Find where the given text appears and provide that cell's center as (X, Y) coordinate. 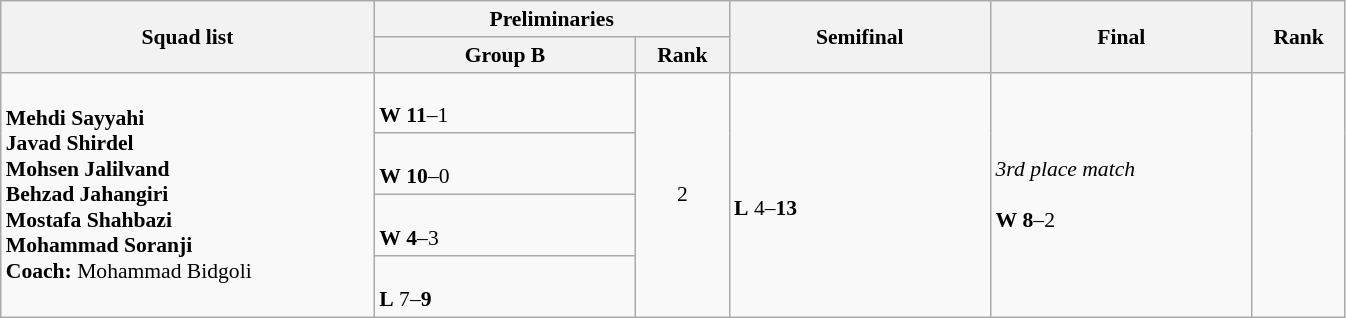
W 11–1 (504, 102)
W 4–3 (504, 226)
L 7–9 (504, 286)
Semifinal (860, 36)
Group B (504, 55)
Squad list (188, 36)
L 4–13 (860, 194)
Mehdi SayyahiJavad ShirdelMohsen JalilvandBehzad JahangiriMostafa ShahbaziMohammad SoranjiCoach: Mohammad Bidgoli (188, 194)
Final (1120, 36)
Preliminaries (552, 19)
W 10–0 (504, 164)
3rd place matchW 8–2 (1120, 194)
2 (682, 194)
